Find where the given text appears and provide that cell's center as [x, y] coordinate. 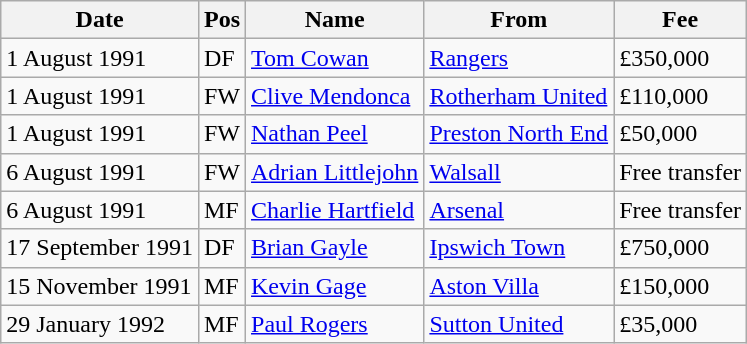
£110,000 [680, 96]
Kevin Gage [335, 286]
£35,000 [680, 324]
Nathan Peel [335, 134]
Clive Mendonca [335, 96]
Walsall [519, 172]
Brian Gayle [335, 248]
Fee [680, 20]
17 September 1991 [100, 248]
15 November 1991 [100, 286]
Charlie Hartfield [335, 210]
£750,000 [680, 248]
Rotherham United [519, 96]
Aston Villa [519, 286]
Rangers [519, 58]
From [519, 20]
Preston North End [519, 134]
Arsenal [519, 210]
Tom Cowan [335, 58]
Adrian Littlejohn [335, 172]
Paul Rogers [335, 324]
Sutton United [519, 324]
Date [100, 20]
£150,000 [680, 286]
29 January 1992 [100, 324]
£350,000 [680, 58]
Ipswich Town [519, 248]
Pos [222, 20]
£50,000 [680, 134]
Name [335, 20]
